For the text-containing cell, return its midpoint in (x, y) coordinate format. 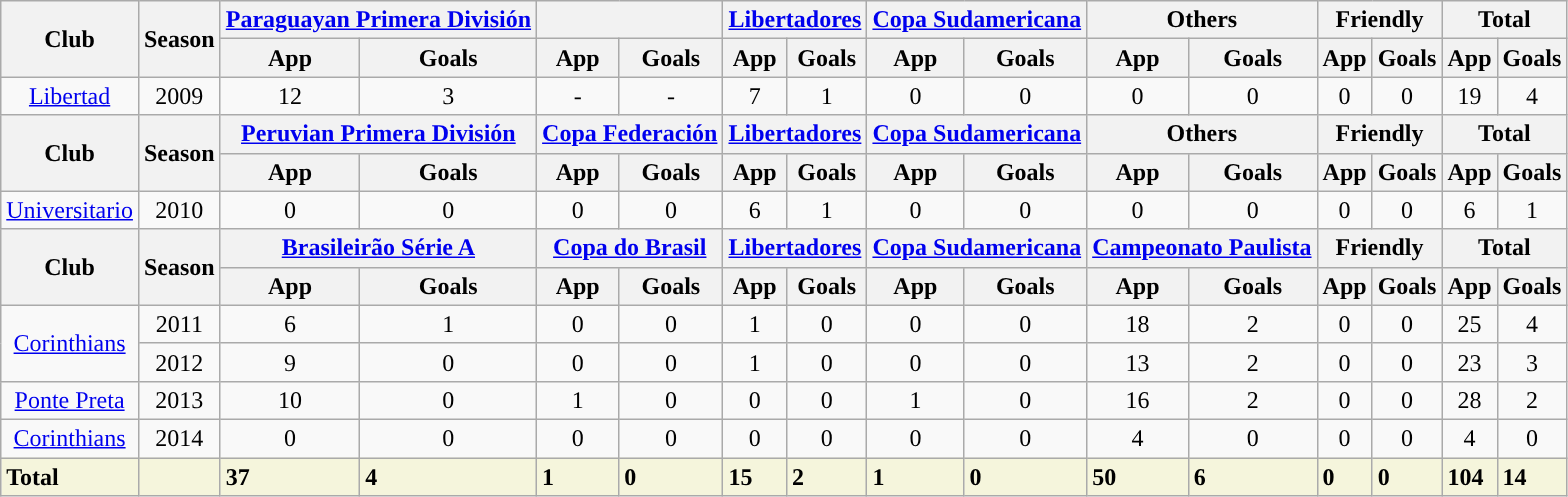
7 (755, 96)
19 (1470, 96)
Copa do Brasil (630, 248)
104 (1470, 477)
28 (1470, 400)
Paraguayan Primera División (378, 20)
2010 (179, 210)
Peruvian Primera División (378, 134)
2012 (179, 362)
Brasileirão Série A (378, 248)
23 (1470, 362)
16 (1138, 400)
13 (1138, 362)
2013 (179, 400)
2011 (179, 324)
Universitario (70, 210)
37 (290, 477)
25 (1470, 324)
2014 (179, 438)
2009 (179, 96)
Campeonato Paulista (1202, 248)
Libertad (70, 96)
Ponte Preta (70, 400)
15 (755, 477)
Copa Federación (630, 134)
18 (1138, 324)
10 (290, 400)
9 (290, 362)
50 (1138, 477)
14 (1532, 477)
12 (290, 96)
